Scan for the cell matching the given text and deliver its (X, Y) coordinate at center. 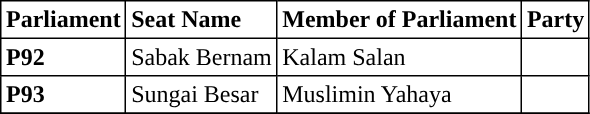
Kalam Salan (400, 57)
Sungai Besar (202, 95)
P93 (64, 95)
Parliament (64, 20)
Member of Parliament (400, 20)
Sabak Bernam (202, 57)
Party (556, 20)
Seat Name (202, 20)
P92 (64, 57)
Muslimin Yahaya (400, 95)
